Return the [x, y] coordinate for the center point of the cell that contains the specified text.  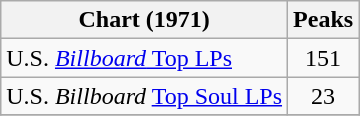
23 [324, 96]
U.S. Billboard Top LPs [144, 58]
U.S. Billboard Top Soul LPs [144, 96]
151 [324, 58]
Chart (1971) [144, 20]
Peaks [324, 20]
